Provide the [x, y] coordinate of the cell's center where the given text is located.  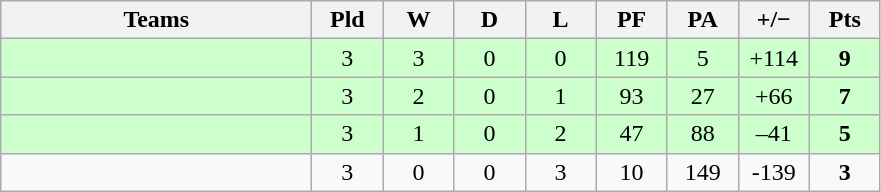
Pld [348, 20]
W [418, 20]
Teams [156, 20]
Pts [844, 20]
PA [702, 20]
-139 [774, 172]
47 [632, 134]
88 [702, 134]
–41 [774, 134]
D [490, 20]
10 [632, 172]
+114 [774, 58]
L [560, 20]
7 [844, 96]
PF [632, 20]
119 [632, 58]
27 [702, 96]
9 [844, 58]
93 [632, 96]
+/− [774, 20]
+66 [774, 96]
149 [702, 172]
